Locate the cell with the specified text and output its [X, Y] center coordinate. 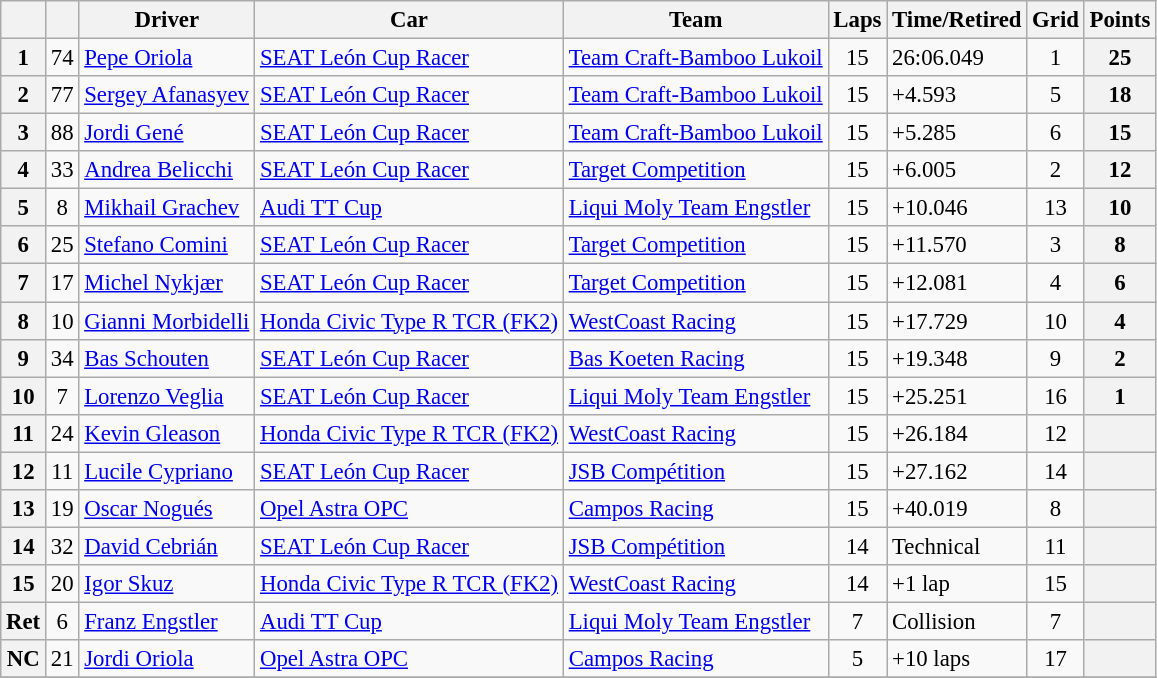
Kevin Gleason [167, 433]
18 [1120, 95]
+1 lap [957, 584]
Car [410, 20]
+12.081 [957, 283]
Lorenzo Veglia [167, 396]
88 [62, 133]
+6.005 [957, 170]
+19.348 [957, 358]
NC [24, 659]
+4.593 [957, 95]
Technical [957, 546]
Igor Skuz [167, 584]
+26.184 [957, 433]
Bas Koeten Racing [696, 358]
Lucile Cypriano [167, 471]
Andrea Belicchi [167, 170]
Team [696, 20]
24 [62, 433]
Gianni Morbidelli [167, 321]
Stefano Comini [167, 245]
77 [62, 95]
+10 laps [957, 659]
26:06.049 [957, 58]
+25.251 [957, 396]
Franz Engstler [167, 621]
Bas Schouten [167, 358]
Ret [24, 621]
33 [62, 170]
16 [1056, 396]
Driver [167, 20]
Time/Retired [957, 20]
Michel Nykjær [167, 283]
Points [1120, 20]
+27.162 [957, 471]
Jordi Oriola [167, 659]
32 [62, 546]
Laps [858, 20]
Jordi Gené [167, 133]
+11.570 [957, 245]
+17.729 [957, 321]
Collision [957, 621]
+10.046 [957, 208]
Mikhail Grachev [167, 208]
21 [62, 659]
19 [62, 509]
34 [62, 358]
Grid [1056, 20]
Sergey Afanasyev [167, 95]
Pepe Oriola [167, 58]
20 [62, 584]
David Cebrián [167, 546]
+40.019 [957, 509]
+5.285 [957, 133]
Oscar Nogués [167, 509]
74 [62, 58]
